Search for the cell housing the specified text and yield its [X, Y] center coordinate. 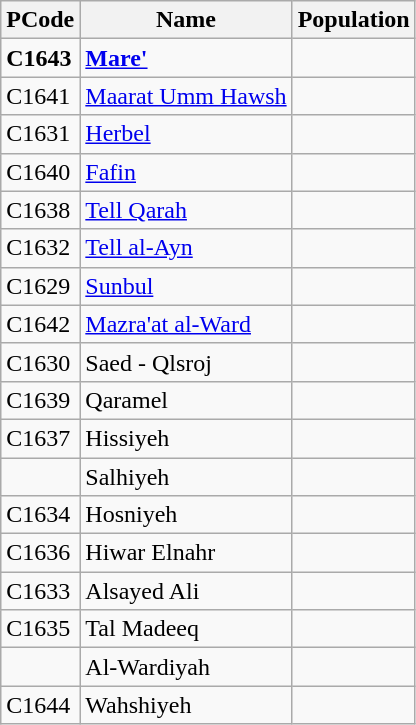
C1641 [40, 96]
C1631 [40, 134]
C1635 [40, 629]
C1638 [40, 210]
C1633 [40, 591]
C1636 [40, 553]
Qaramel [186, 400]
Wahshiyeh [186, 705]
Herbel [186, 134]
Sunbul [186, 286]
C1642 [40, 324]
Population [354, 20]
C1639 [40, 400]
Al-Wardiyah [186, 667]
Fafin [186, 172]
Salhiyeh [186, 477]
C1634 [40, 515]
Maarat Umm Hawsh [186, 96]
Saed - Qlsroj [186, 362]
C1630 [40, 362]
Name [186, 20]
Mazra'at al-Ward [186, 324]
C1637 [40, 438]
Mare' [186, 58]
Alsayed Ali [186, 591]
C1640 [40, 172]
Tal Madeeq [186, 629]
C1643 [40, 58]
Hissiyeh [186, 438]
Tell al-Ayn [186, 248]
Hiwar Elnahr [186, 553]
Tell Qarah [186, 210]
C1632 [40, 248]
C1629 [40, 286]
PCode [40, 20]
Hosniyeh [186, 515]
C1644 [40, 705]
